Locate the cell with the specified text and output its [x, y] center coordinate. 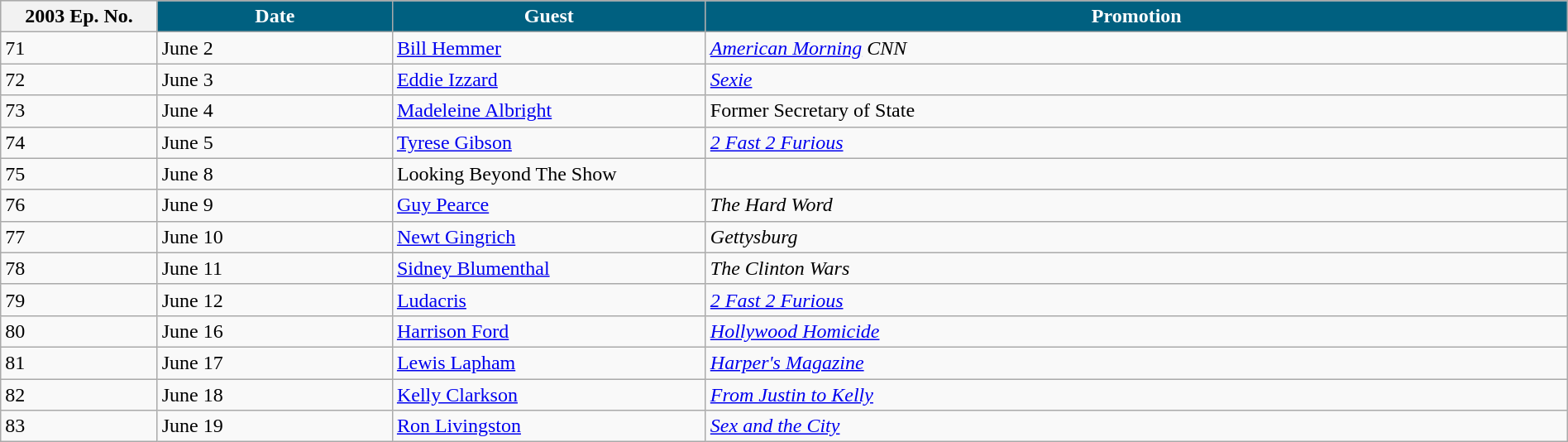
Ludacris [549, 300]
Looking Beyond The Show [549, 174]
June 10 [275, 237]
June 5 [275, 142]
Tyrese Gibson [549, 142]
Harrison Ford [549, 331]
77 [79, 237]
June 19 [275, 426]
June 9 [275, 205]
June 3 [275, 79]
Lewis Lapham [549, 363]
Gettysburg [1136, 237]
June 8 [275, 174]
American Morning CNN [1136, 48]
June 12 [275, 300]
Date [275, 17]
Harper's Magazine [1136, 363]
June 16 [275, 331]
72 [79, 79]
June 17 [275, 363]
Sex and the City [1136, 426]
75 [79, 174]
Guest [549, 17]
Ron Livingston [549, 426]
Promotion [1136, 17]
73 [79, 111]
74 [79, 142]
79 [79, 300]
76 [79, 205]
The Clinton Wars [1136, 268]
From Justin to Kelly [1136, 395]
80 [79, 331]
82 [79, 395]
Bill Hemmer [549, 48]
Former Secretary of State [1136, 111]
June 18 [275, 395]
2003 Ep. No. [79, 17]
Sidney Blumenthal [549, 268]
Madeleine Albright [549, 111]
81 [79, 363]
83 [79, 426]
Eddie Izzard [549, 79]
June 4 [275, 111]
Sexie [1136, 79]
71 [79, 48]
78 [79, 268]
Hollywood Homicide [1136, 331]
Newt Gingrich [549, 237]
June 11 [275, 268]
The Hard Word [1136, 205]
Guy Pearce [549, 205]
Kelly Clarkson [549, 395]
June 2 [275, 48]
